For the text-containing cell, return its midpoint in (X, Y) coordinate format. 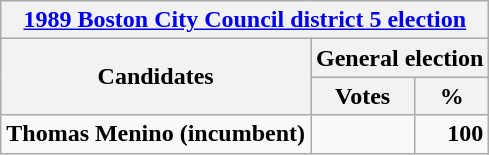
General election (399, 58)
Candidates (156, 77)
Votes (362, 96)
Thomas Menino (incumbent) (156, 134)
1989 Boston City Council district 5 election (245, 20)
100 (452, 134)
% (452, 96)
